Determine the [x, y] coordinate at the center of the cell enclosing the given text.  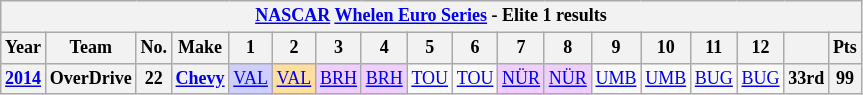
Chevy [200, 78]
Team [90, 48]
8 [568, 48]
Year [24, 48]
10 [666, 48]
22 [154, 78]
6 [474, 48]
11 [714, 48]
OverDrive [90, 78]
12 [760, 48]
33rd [806, 78]
2014 [24, 78]
4 [384, 48]
No. [154, 48]
Make [200, 48]
1 [250, 48]
Pts [846, 48]
9 [616, 48]
NASCAR Whelen Euro Series - Elite 1 results [431, 16]
3 [339, 48]
99 [846, 78]
7 [522, 48]
2 [294, 48]
5 [430, 48]
